Return the (X, Y) coordinate for the center point of the cell that contains the specified text.  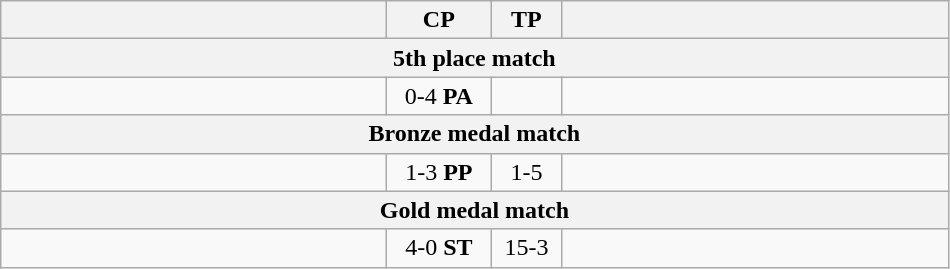
1-3 PP (439, 172)
TP (526, 20)
Gold medal match (474, 210)
CP (439, 20)
4-0 ST (439, 248)
0-4 PA (439, 96)
5th place match (474, 58)
1-5 (526, 172)
Bronze medal match (474, 134)
15-3 (526, 248)
